Locate the cell with the specified text and output its (x, y) center coordinate. 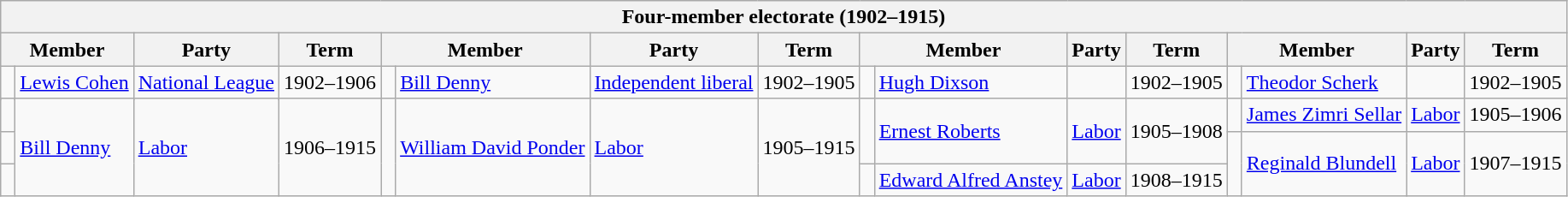
National League (206, 82)
William David Ponder (492, 147)
Reginald Blundell (1324, 164)
1906–1915 (330, 147)
Edward Alfred Anstey (971, 180)
1905–1906 (1516, 115)
Theodor Scherk (1324, 82)
1907–1915 (1516, 164)
Lewis Cohen (74, 82)
1905–1915 (808, 147)
Ernest Roberts (971, 131)
James Zimri Sellar (1324, 115)
Hugh Dixson (971, 82)
1902–1906 (330, 82)
1908–1915 (1176, 180)
Independent liberal (673, 82)
1905–1908 (1176, 131)
Four-member electorate (1902–1915) (784, 17)
